From the cell containing the given text, extract its center point as (x, y) coordinate. 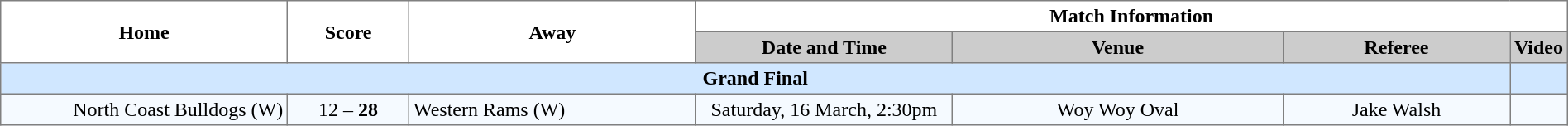
Video (1539, 47)
Woy Woy Oval (1118, 109)
Venue (1118, 47)
Date and Time (824, 47)
Western Rams (W) (552, 109)
Score (347, 31)
Match Information (1131, 17)
Home (144, 31)
Saturday, 16 March, 2:30pm (824, 109)
Jake Walsh (1396, 109)
12 – 28 (347, 109)
Referee (1396, 47)
Away (552, 31)
Grand Final (756, 79)
North Coast Bulldogs (W) (144, 109)
